Return the [x, y] coordinate for the center point of the cell that contains the specified text.  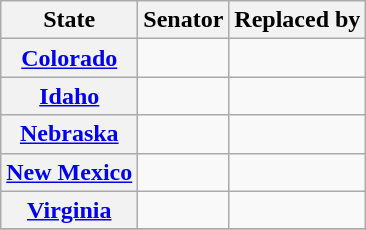
New Mexico [70, 172]
Replaced by [298, 20]
Virginia [70, 210]
Colorado [70, 58]
Nebraska [70, 134]
Senator [184, 20]
Idaho [70, 96]
State [70, 20]
